Locate the cell with the specified text and output its (X, Y) center coordinate. 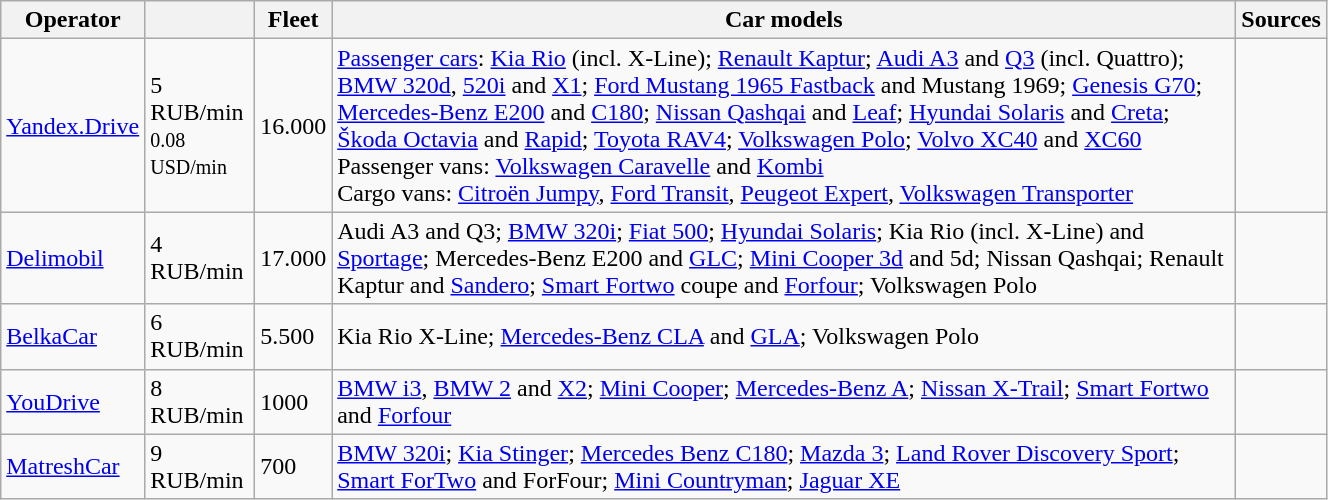
5.500 (294, 336)
Operator (73, 20)
8 RUB/min (200, 402)
MatreshCar (73, 466)
Kia Rio X-Line; Mercedes-Benz CLA and GLA; Volkswagen Polo (784, 336)
6 RUB/min (200, 336)
16.000 (294, 126)
700 (294, 466)
9 RUB/min (200, 466)
1000 (294, 402)
Yandex.Drive (73, 126)
BMW i3, BMW 2 and X2; Mini Cooper; Mercedes-Benz A; Nissan X-Trail; Smart Fortwo and Forfour (784, 402)
BMW 320i; Kia Stinger; Mercedes Benz C180; Mazda 3; Land Rover Discovery Sport; Smart ForTwo and ForFour; Mini Countryman; Jaguar XE (784, 466)
BelkaCar (73, 336)
5 RUB/min0.08 USD/min (200, 126)
Car models (784, 20)
Sources (1282, 20)
YouDrive (73, 402)
Delimobil (73, 258)
17.000 (294, 258)
4 RUB/min (200, 258)
Fleet (294, 20)
